Return [x, y] of the center of cell containing provided text 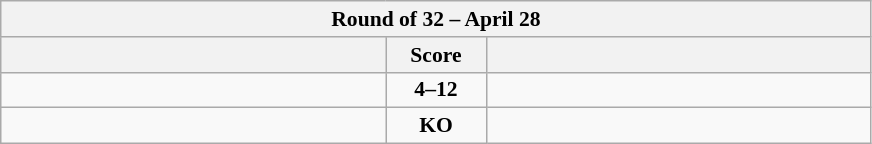
4–12 [436, 90]
Score [436, 55]
Round of 32 – April 28 [436, 19]
KO [436, 126]
